Scan for the cell matching the given text and deliver its [X, Y] coordinate at center. 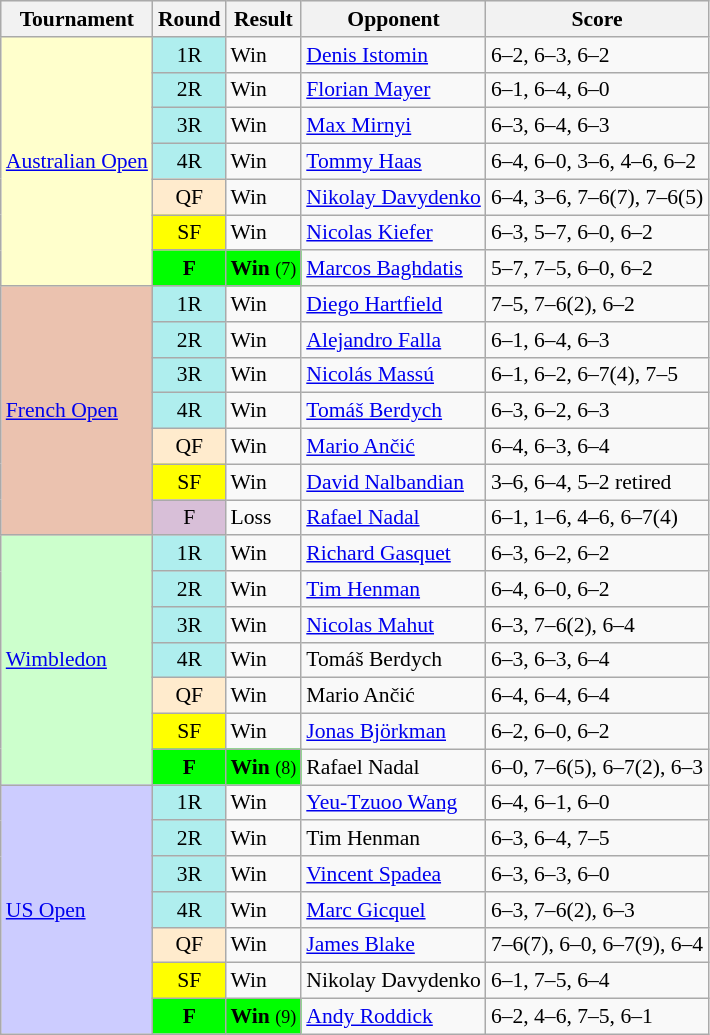
6–3, 6–3, 6–4 [597, 660]
7–5, 7–6(2), 6–2 [597, 304]
Andy Roddick [394, 1017]
Alejandro Falla [394, 340]
Marc Gicquel [394, 910]
6–1, 1–6, 4–6, 6–7(4) [597, 518]
Loss [263, 518]
6–1, 7–5, 6–4 [597, 981]
Win (9) [263, 1017]
Nicolas Mahut [394, 625]
6–4, 3–6, 7–6(7), 7–6(5) [597, 197]
6–4, 6–1, 6–0 [597, 803]
6–3, 5–7, 6–0, 6–2 [597, 233]
Australian Open [77, 162]
3–6, 6–4, 5–2 retired [597, 482]
6–2, 6–0, 6–2 [597, 732]
Max Mirnyi [394, 126]
6–4, 6–3, 6–4 [597, 447]
Tournament [77, 19]
Jonas Björkman [394, 732]
Wimbledon [77, 660]
6–1, 6–4, 6–0 [597, 90]
6–4, 6–0, 3–6, 4–6, 6–2 [597, 162]
6–3, 6–4, 6–3 [597, 126]
US Open [77, 910]
Marcos Baghdatis [394, 269]
6–1, 6–2, 6–7(4), 7–5 [597, 375]
Diego Hartfield [394, 304]
French Open [77, 410]
Round [190, 19]
Vincent Spadea [394, 874]
Opponent [394, 19]
Nicolás Massú [394, 375]
6–2, 6–3, 6–2 [597, 55]
David Nalbandian [394, 482]
Win (7) [263, 269]
Result [263, 19]
Win (8) [263, 767]
6–3, 7–6(2), 6–4 [597, 625]
6–2, 4–6, 7–5, 6–1 [597, 1017]
James Blake [394, 945]
6–0, 7–6(5), 6–7(2), 6–3 [597, 767]
Nicolas Kiefer [394, 233]
7–6(7), 6–0, 6–7(9), 6–4 [597, 945]
6–4, 6–4, 6–4 [597, 696]
6–3, 7–6(2), 6–3 [597, 910]
6–3, 6–3, 6–0 [597, 874]
6–3, 6–4, 7–5 [597, 839]
5–7, 7–5, 6–0, 6–2 [597, 269]
6–4, 6–0, 6–2 [597, 589]
Yeu-Tzuoo Wang [394, 803]
Florian Mayer [394, 90]
Score [597, 19]
6–3, 6–2, 6–3 [597, 411]
Tommy Haas [394, 162]
Denis Istomin [394, 55]
6–1, 6–4, 6–3 [597, 340]
6–3, 6–2, 6–2 [597, 554]
Richard Gasquet [394, 554]
